Locate the cell with the specified text and output its [X, Y] center coordinate. 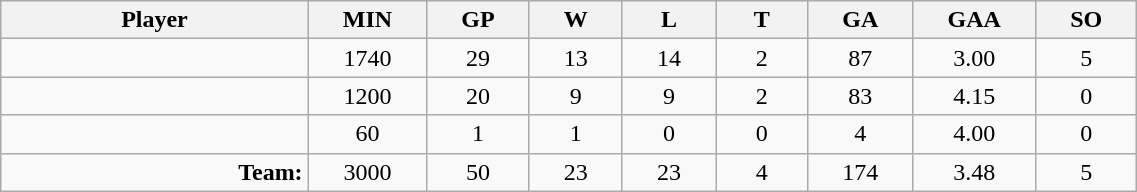
3.48 [974, 172]
87 [860, 58]
83 [860, 96]
174 [860, 172]
Player [154, 20]
W [576, 20]
GA [860, 20]
1200 [368, 96]
GAA [974, 20]
4.15 [974, 96]
1740 [368, 58]
3.00 [974, 58]
SO [1086, 20]
20 [478, 96]
60 [368, 134]
GP [478, 20]
L [668, 20]
MIN [368, 20]
50 [478, 172]
Team: [154, 172]
T [762, 20]
13 [576, 58]
3000 [368, 172]
14 [668, 58]
29 [478, 58]
4.00 [974, 134]
